Return [x, y] of the center of cell containing provided text 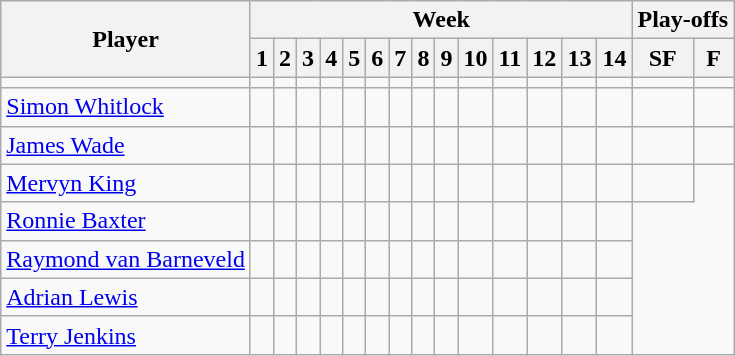
F [713, 58]
5 [354, 58]
2 [284, 58]
Adrian Lewis [126, 297]
13 [580, 58]
6 [378, 58]
Player [126, 39]
7 [400, 58]
11 [510, 58]
James Wade [126, 145]
Raymond van Barneveld [126, 259]
14 [614, 58]
12 [544, 58]
1 [262, 58]
10 [476, 58]
4 [332, 58]
9 [446, 58]
Simon Whitlock [126, 107]
8 [424, 58]
Ronnie Baxter [126, 221]
Play-offs [683, 20]
Terry Jenkins [126, 335]
Week [441, 20]
SF [662, 58]
3 [308, 58]
Mervyn King [126, 183]
